For the text-containing cell, return its midpoint in (x, y) coordinate format. 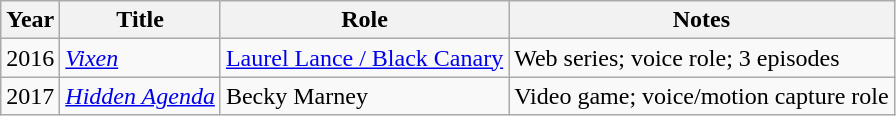
2017 (30, 96)
Hidden Agenda (140, 96)
Video game; voice/motion capture role (702, 96)
Vixen (140, 58)
Notes (702, 20)
2016 (30, 58)
Web series; voice role; 3 episodes (702, 58)
Laurel Lance / Black Canary (364, 58)
Becky Marney (364, 96)
Year (30, 20)
Title (140, 20)
Role (364, 20)
